Return the (x, y) coordinate for the center point of the cell that contains the specified text.  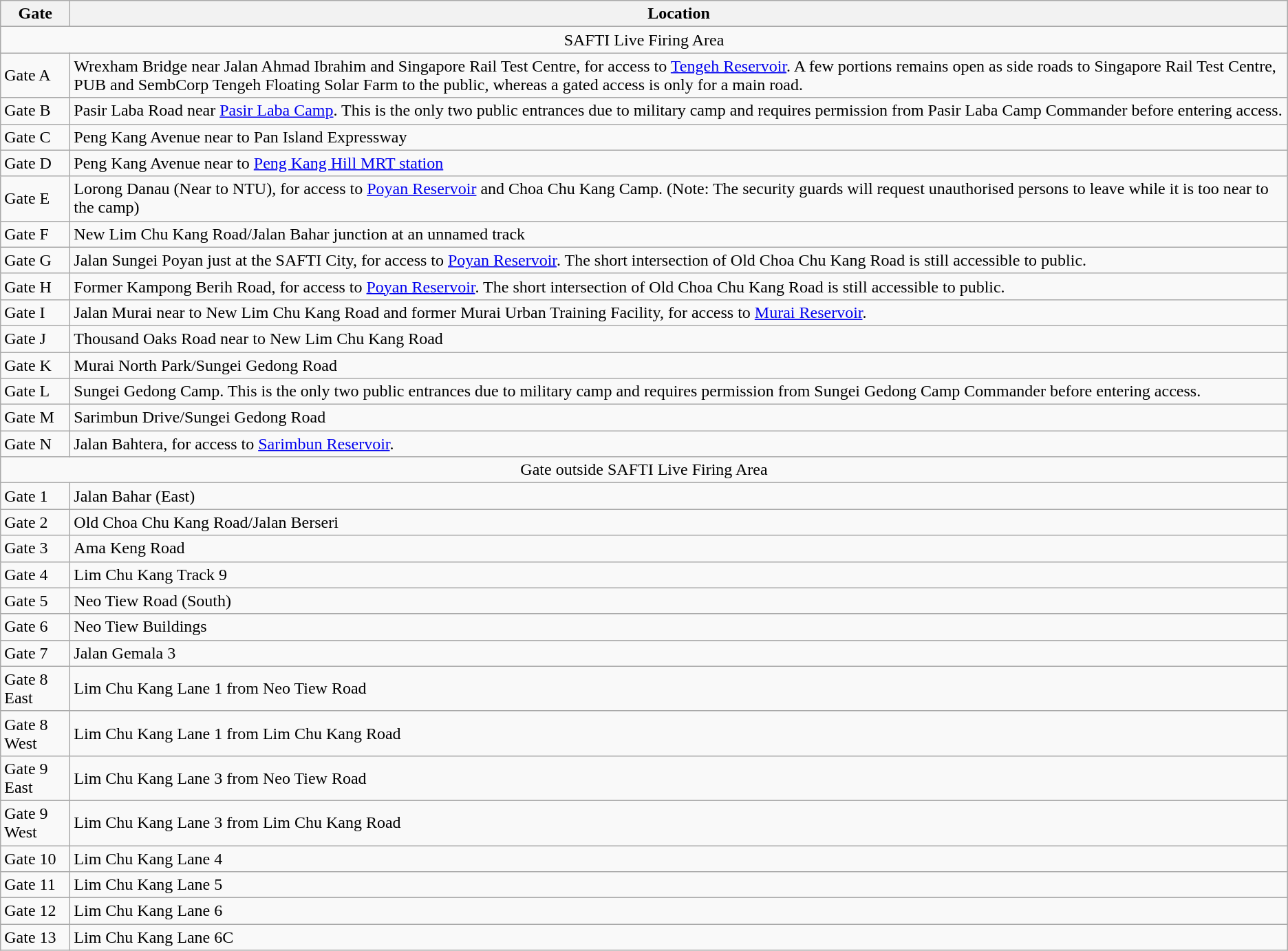
Gate 8 West (36, 734)
Gate F (36, 234)
Lim Chu Kang Lane 3 from Lim Chu Kang Road (678, 823)
Jalan Murai near to New Lim Chu Kang Road and former Murai Urban Training Facility, for access to Murai Reservoir. (678, 312)
Gate 9 West (36, 823)
Jalan Bahtera, for access to Sarimbun Reservoir. (678, 444)
Gate 1 (36, 496)
Ama Keng Road (678, 548)
Gate 12 (36, 911)
Gate outside SAFTI Live Firing Area (644, 470)
Gate 4 (36, 575)
Gate N (36, 444)
Gate (36, 14)
Peng Kang Avenue near to Peng Kang Hill MRT station (678, 163)
Sarimbun Drive/Sungei Gedong Road (678, 418)
Gate C (36, 137)
Lim Chu Kang Lane 6 (678, 911)
Gate 3 (36, 548)
Gate L (36, 392)
Gate 7 (36, 653)
Neo Tiew Road (South) (678, 601)
Gate 2 (36, 522)
Thousand Oaks Road near to New Lim Chu Kang Road (678, 339)
Gate 5 (36, 601)
Gate E (36, 198)
Lim Chu Kang Lane 1 from Neo Tiew Road (678, 688)
Gate 11 (36, 885)
Gate J (36, 339)
Location (678, 14)
Gate 10 (36, 858)
Gate 13 (36, 937)
Gate D (36, 163)
New Lim Chu Kang Road/Jalan Bahar junction at an unnamed track (678, 234)
Gate G (36, 260)
Lim Chu Kang Lane 1 from Lim Chu Kang Road (678, 734)
Murai North Park/Sungei Gedong Road (678, 365)
Gate 8 East (36, 688)
Gate M (36, 418)
Gate I (36, 312)
Jalan Bahar (East) (678, 496)
Gate 9 East (36, 778)
Gate 6 (36, 627)
Gate H (36, 286)
Old Choa Chu Kang Road/Jalan Berseri (678, 522)
Lim Chu Kang Lane 6C (678, 937)
SAFTI Live Firing Area (644, 40)
Jalan Gemala 3 (678, 653)
Lim Chu Kang Lane 3 from Neo Tiew Road (678, 778)
Neo Tiew Buildings (678, 627)
Gate A (36, 76)
Peng Kang Avenue near to Pan Island Expressway (678, 137)
Gate K (36, 365)
Former Kampong Berih Road, for access to Poyan Reservoir. The short intersection of Old Choa Chu Kang Road is still accessible to public. (678, 286)
Lim Chu Kang Track 9 (678, 575)
Gate B (36, 111)
Lim Chu Kang Lane 4 (678, 858)
Lim Chu Kang Lane 5 (678, 885)
